For the text-containing cell, return its midpoint in (X, Y) coordinate format. 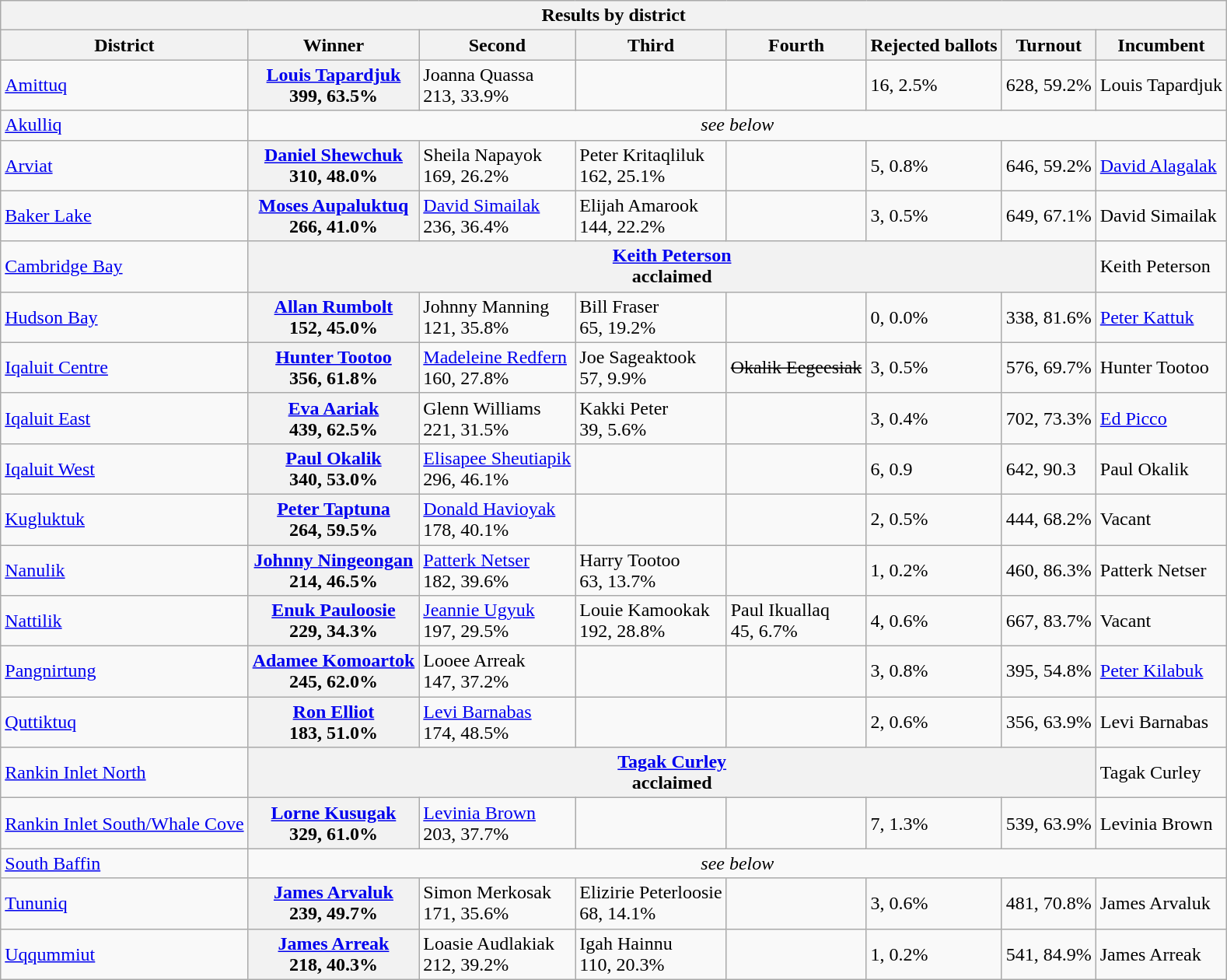
Madeleine Redfern160, 27.8% (498, 367)
3, 0.4% (934, 418)
Peter Kritaqliluk162, 25.1% (651, 165)
Third (651, 45)
Iqaluit West (124, 468)
Paul Okalik (1161, 468)
Okalik Eegeesiak (796, 367)
James Arreak (1161, 954)
7, 1.3% (934, 823)
Levi Barnabas174, 48.5% (498, 722)
Rankin Inlet North (124, 773)
Donald Havioyak178, 40.1% (498, 520)
Cambridge Bay (124, 266)
Arviat (124, 165)
Johnny Ningeongan214, 46.5% (334, 569)
2, 0.6% (934, 722)
Ron Elliot183, 51.0% (334, 722)
James Arvaluk (1161, 904)
628, 59.2% (1048, 86)
Baker Lake (124, 216)
Johnny Manning121, 35.8% (498, 317)
Nattilik (124, 621)
Elijah Amarook144, 22.2% (651, 216)
District (124, 45)
Paul Okalik340, 53.0% (334, 468)
David Alagalak (1161, 165)
3, 0.6% (934, 904)
Peter Taptuna264, 59.5% (334, 520)
Fourth (796, 45)
Patterk Netser182, 39.6% (498, 569)
Lorne Kusugak329, 61.0% (334, 823)
Simon Merkosak171, 35.6% (498, 904)
James Arreak218, 40.3% (334, 954)
Hunter Tootoo356, 61.8% (334, 367)
David Simailak236, 36.4% (498, 216)
Joanna Quassa 213, 33.9% (498, 86)
Hudson Bay (124, 317)
Rankin Inlet South/Whale Cove (124, 823)
Rejected ballots (934, 45)
481, 70.8% (1048, 904)
395, 54.8% (1048, 672)
Paul Ikuallaq45, 6.7% (796, 621)
Allan Rumbolt152, 45.0% (334, 317)
Results by district (614, 16)
Keith Petersonacclaimed (672, 266)
Pangnirtung (124, 672)
3, 0.8% (934, 672)
Joe Sageaktook57, 9.9% (651, 367)
Looee Arreak 147, 37.2% (498, 672)
South Baffin (124, 863)
649, 67.1% (1048, 216)
Enuk Pauloosie229, 34.3% (334, 621)
Kugluktuk (124, 520)
Turnout (1048, 45)
Levinia Brown203, 37.7% (498, 823)
Louis Tapardjuk (1161, 86)
Levi Barnabas (1161, 722)
Igah Hainnu110, 20.3% (651, 954)
Quttiktuq (124, 722)
Harry Tootoo63, 13.7% (651, 569)
Sheila Napayok169, 26.2% (498, 165)
Patterk Netser (1161, 569)
Louis Tapardjuk399, 63.5% (334, 86)
Moses Aupaluktuq266, 41.0% (334, 216)
702, 73.3% (1048, 418)
5, 0.8% (934, 165)
Winner (334, 45)
James Arvaluk239, 49.7% (334, 904)
Kakki Peter39, 5.6% (651, 418)
Hunter Tootoo (1161, 367)
4, 0.6% (934, 621)
Loasie Audlakiak212, 39.2% (498, 954)
Tagak Curley (1161, 773)
Elisapee Sheutiapik296, 46.1% (498, 468)
Peter Kilabuk (1161, 672)
Nanulik (124, 569)
460, 86.3% (1048, 569)
Elizirie Peterloosie 68, 14.1% (651, 904)
Akulliq (124, 125)
Daniel Shewchuk310, 48.0% (334, 165)
444, 68.2% (1048, 520)
6, 0.9 (934, 468)
Second (498, 45)
Glenn Williams221, 31.5% (498, 418)
Uqqummiut (124, 954)
Keith Peterson (1161, 266)
Iqaluit East (124, 418)
0, 0.0% (934, 317)
Bill Fraser65, 19.2% (651, 317)
667, 83.7% (1048, 621)
541, 84.9% (1048, 954)
Jeannie Ugyuk197, 29.5% (498, 621)
Adamee Komoartok245, 62.0% (334, 672)
Iqaluit Centre (124, 367)
Amittuq (124, 86)
Tagak Curleyacclaimed (672, 773)
Incumbent (1161, 45)
356, 63.9% (1048, 722)
338, 81.6% (1048, 317)
Ed Picco (1161, 418)
16, 2.5% (934, 86)
Peter Kattuk (1161, 317)
539, 63.9% (1048, 823)
Levinia Brown (1161, 823)
646, 59.2% (1048, 165)
Tununiq (124, 904)
2, 0.5% (934, 520)
642, 90.3 (1048, 468)
Louie Kamookak192, 28.8% (651, 621)
David Simailak (1161, 216)
Eva Aariak439, 62.5% (334, 418)
576, 69.7% (1048, 367)
